Search for the cell housing the specified text and yield its (X, Y) center coordinate. 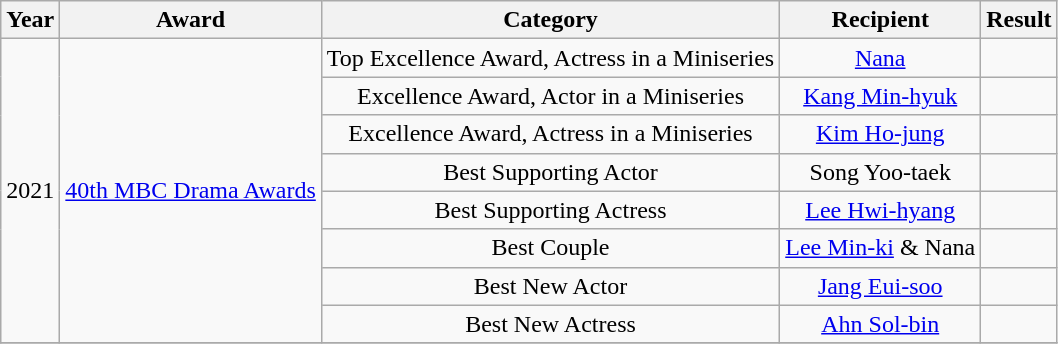
Best New Actor (550, 286)
40th MBC Drama Awards (191, 191)
Excellence Award, Actor in a Miniseries (550, 96)
Jang Eui-soo (880, 286)
Kang Min-hyuk (880, 96)
Kim Ho-jung (880, 134)
Recipient (880, 20)
Ahn Sol-bin (880, 324)
Result (1019, 20)
Song Yoo-taek (880, 172)
Best Supporting Actor (550, 172)
Category (550, 20)
Award (191, 20)
Excellence Award, Actress in a Miniseries (550, 134)
Best Couple (550, 248)
Best Supporting Actress (550, 210)
Best New Actress (550, 324)
Lee Min-ki & Nana (880, 248)
Year (30, 20)
Nana (880, 58)
2021 (30, 191)
Lee Hwi-hyang (880, 210)
Top Excellence Award, Actress in a Miniseries (550, 58)
